Locate the cell with the specified text and output its (x, y) center coordinate. 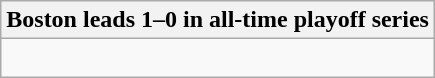
Boston leads 1–0 in all-time playoff series (218, 20)
